Provide the (X, Y) coordinate of the cell's center where the given text is located.  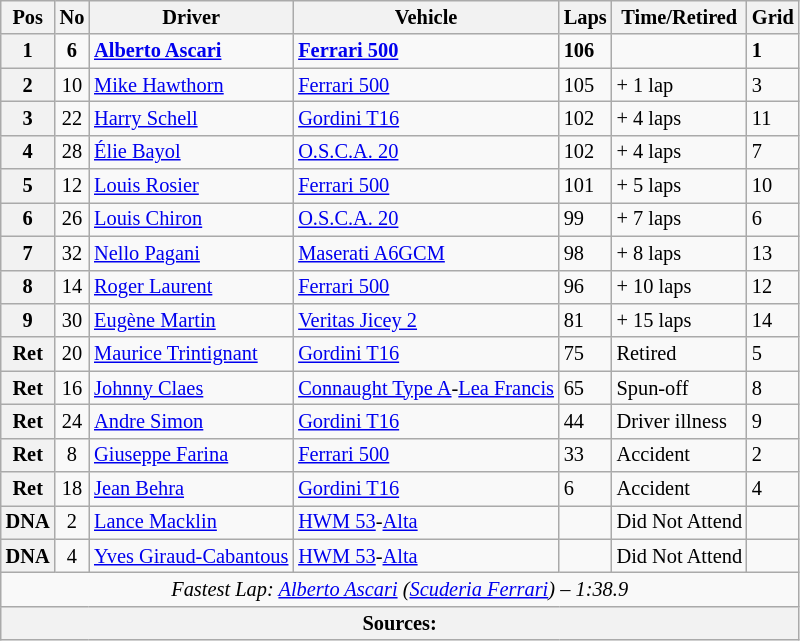
Alberto Ascari (191, 51)
Vehicle (426, 17)
32 (72, 253)
30 (72, 320)
81 (586, 320)
101 (586, 186)
+ 5 laps (680, 186)
Fastest Lap: Alberto Ascari (Scuderia Ferrari) – 1:38.9 (400, 589)
13 (773, 253)
18 (72, 489)
44 (586, 421)
105 (586, 85)
20 (72, 354)
99 (586, 219)
26 (72, 219)
Laps (586, 17)
Mike Hawthorn (191, 85)
Roger Laurent (191, 287)
Harry Schell (191, 118)
Grid (773, 17)
Eugène Martin (191, 320)
96 (586, 287)
Sources: (400, 623)
Lance Macklin (191, 522)
33 (586, 455)
24 (72, 421)
98 (586, 253)
Yves Giraud-Cabantous (191, 556)
Johnny Claes (191, 388)
Veritas Jicey 2 (426, 320)
28 (72, 152)
75 (586, 354)
16 (72, 388)
No (72, 17)
Retired (680, 354)
Driver illness (680, 421)
Spun-off (680, 388)
Élie Bayol (191, 152)
+ 8 laps (680, 253)
Time/Retired (680, 17)
+ 10 laps (680, 287)
Maurice Trintignant (191, 354)
11 (773, 118)
Louis Chiron (191, 219)
Giuseppe Farina (191, 455)
Maserati A6GCM (426, 253)
+ 7 laps (680, 219)
Nello Pagani (191, 253)
Pos (28, 17)
65 (586, 388)
Connaught Type A-Lea Francis (426, 388)
22 (72, 118)
+ 15 laps (680, 320)
Andre Simon (191, 421)
Driver (191, 17)
Jean Behra (191, 489)
Louis Rosier (191, 186)
106 (586, 51)
+ 1 lap (680, 85)
